Output the (X, Y) coordinate of the center of the cell containing the given text.  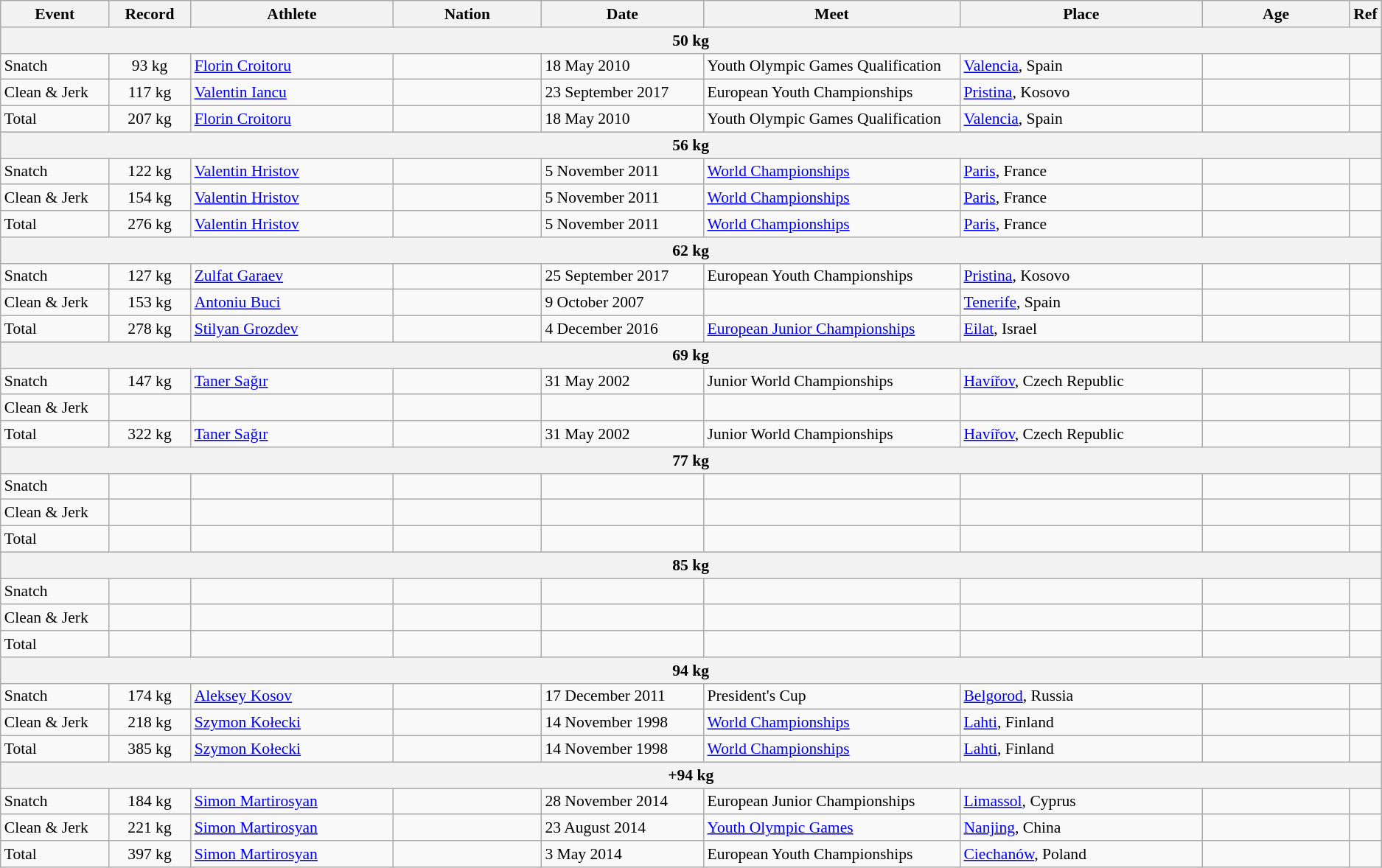
President's Cup (831, 696)
Athlete (292, 14)
4 December 2016 (622, 329)
276 kg (150, 224)
Tenerife, Spain (1081, 303)
Ciechanów, Poland (1081, 854)
127 kg (150, 276)
9 October 2007 (622, 303)
Nanjing, China (1081, 828)
Aleksey Kosov (292, 696)
117 kg (150, 93)
23 September 2017 (622, 93)
3 May 2014 (622, 854)
322 kg (150, 434)
Youth Olympic Games (831, 828)
Place (1081, 14)
218 kg (150, 723)
147 kg (150, 382)
Valentin Iancu (292, 93)
85 kg (691, 565)
Record (150, 14)
Nation (467, 14)
397 kg (150, 854)
385 kg (150, 749)
Age (1276, 14)
Antoniu Buci (292, 303)
Limassol, Cyprus (1081, 802)
56 kg (691, 145)
Eilat, Israel (1081, 329)
154 kg (150, 198)
69 kg (691, 355)
62 kg (691, 251)
Zulfat Garaev (292, 276)
25 September 2017 (622, 276)
93 kg (150, 66)
122 kg (150, 172)
207 kg (150, 119)
221 kg (150, 828)
Meet (831, 14)
94 kg (691, 671)
Date (622, 14)
278 kg (150, 329)
23 August 2014 (622, 828)
174 kg (150, 696)
Ref (1365, 14)
153 kg (150, 303)
17 December 2011 (622, 696)
Stilyan Grozdev (292, 329)
50 kg (691, 41)
+94 kg (691, 775)
184 kg (150, 802)
Belgorod, Russia (1081, 696)
77 kg (691, 461)
Event (55, 14)
28 November 2014 (622, 802)
